Determine the (x, y) coordinate at the center of the cell enclosing the given text.  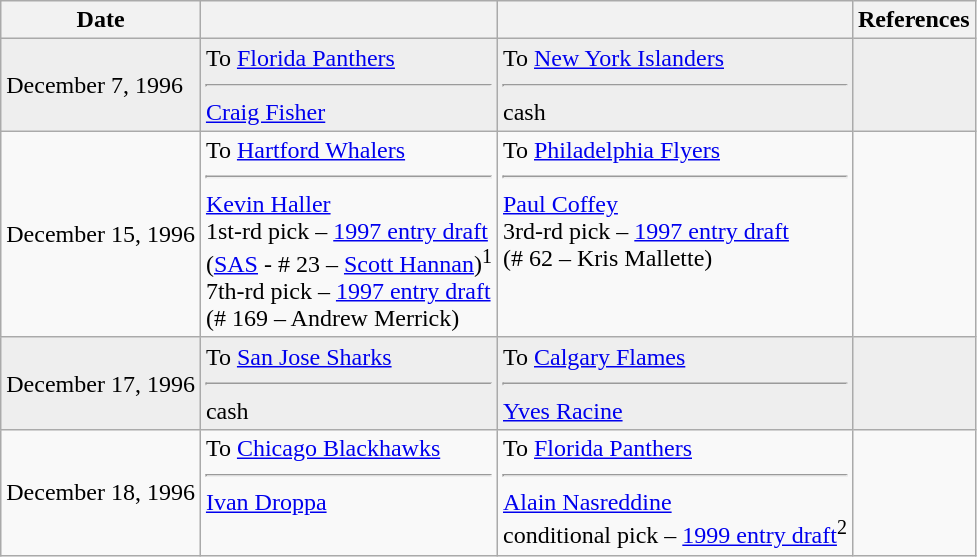
December 18, 1996 (101, 492)
To Florida PanthersAlain Nasreddineconditional pick – 1999 entry draft2 (674, 492)
December 15, 1996 (101, 234)
To Calgary FlamesYves Racine (674, 383)
December 17, 1996 (101, 383)
To Philadelphia FlyersPaul Coffey3rd-rd pick – 1997 entry draft(# 62 – Kris Mallette) (674, 234)
To Florida PanthersCraig Fisher (348, 85)
To San Jose Sharkscash (348, 383)
December 7, 1996 (101, 85)
To New York Islanderscash (674, 85)
Date (101, 20)
References (914, 20)
To Hartford WhalersKevin Haller1st-rd pick – 1997 entry draft(SAS - # 23 – Scott Hannan)17th-rd pick – 1997 entry draft(# 169 – Andrew Merrick) (348, 234)
To Chicago BlackhawksIvan Droppa (348, 492)
